Pinpoint the cell where the given text exists, returning its (x, y) midpoint coordinate. 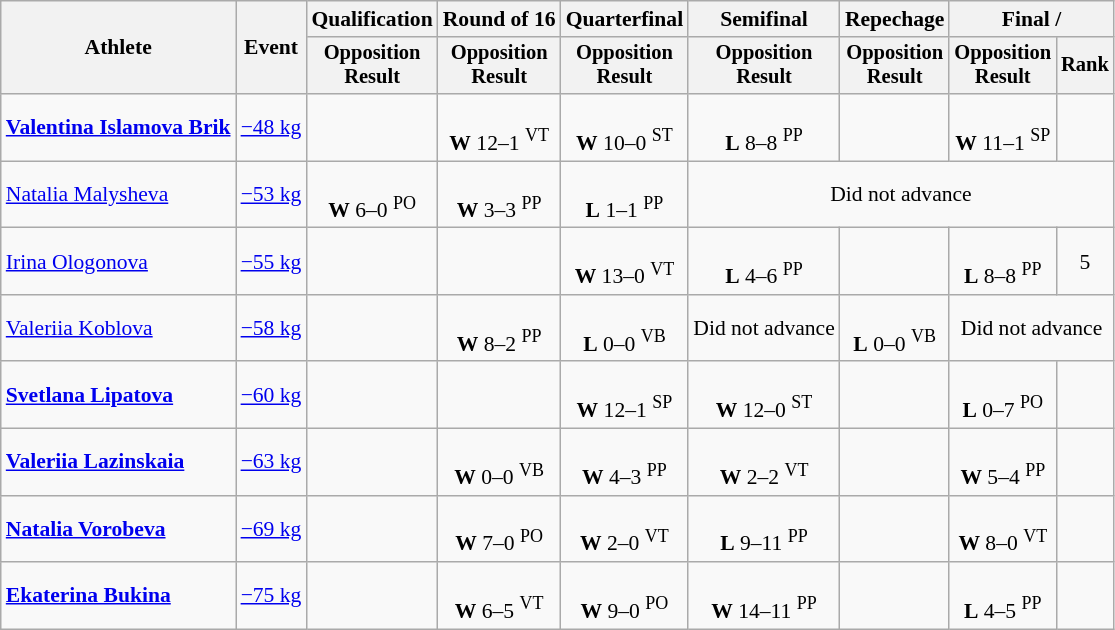
Natalia Vorobeva (118, 528)
W 14–11 PP (764, 596)
Qualification (372, 19)
W 9–0 PO (625, 596)
Irina Ologonova (118, 262)
L 4–6 PP (764, 262)
Natalia Malysheva (118, 194)
−69 kg (272, 528)
Quarterfinal (625, 19)
W 11–1 SP (1002, 128)
Semifinal (764, 19)
W 6–5 VT (500, 596)
W 10–0 ST (625, 128)
L 4–5 PP (1002, 596)
W 0–0 VB (500, 462)
−55 kg (272, 262)
W 12–1 SP (625, 396)
Svetlana Lipatova (118, 396)
Event (272, 48)
Valeriia Lazinskaia (118, 462)
5 (1085, 262)
W 12–1 VT (500, 128)
Rank (1085, 66)
−53 kg (272, 194)
Repechage (895, 19)
−48 kg (272, 128)
W 2–2 VT (764, 462)
−60 kg (272, 396)
−58 kg (272, 328)
W 12–0 ST (764, 396)
Valentina Islamova Brik (118, 128)
−63 kg (272, 462)
L 1–1 PP (625, 194)
L 9–11 PP (764, 528)
W 2–0 VT (625, 528)
Valeriia Koblova (118, 328)
W 5–4 PP (1002, 462)
W 7–0 PO (500, 528)
Round of 16 (500, 19)
W 6–0 PO (372, 194)
−75 kg (272, 596)
W 13–0 VT (625, 262)
W 8–0 VT (1002, 528)
L 0–7 PO (1002, 396)
W 8–2 PP (500, 328)
Final / (1031, 19)
W 4–3 PP (625, 462)
W 3–3 PP (500, 194)
Ekaterina Bukina (118, 596)
Athlete (118, 48)
